For the text-containing cell, return its midpoint in [x, y] coordinate format. 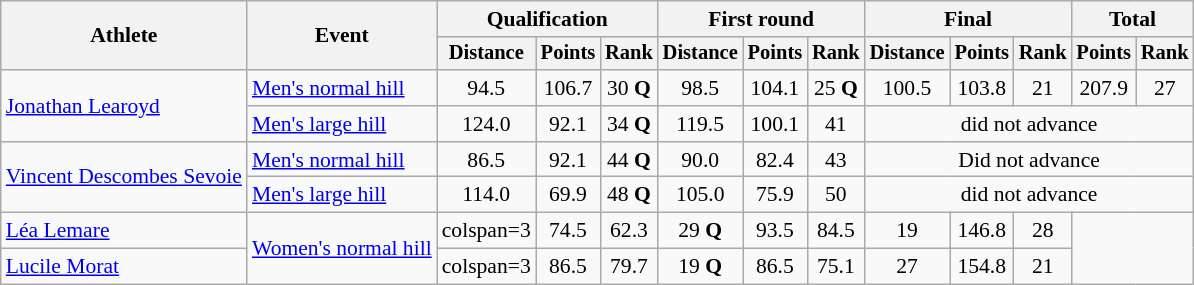
90.0 [700, 160]
105.0 [700, 195]
207.9 [1104, 88]
Jonathan Learoyd [124, 106]
106.7 [568, 88]
Vincent Descombes Sevoie [124, 178]
69.9 [568, 195]
44 Q [629, 160]
75.1 [836, 267]
30 Q [629, 88]
Women's normal hill [342, 248]
82.4 [775, 160]
Total [1133, 19]
41 [836, 124]
84.5 [836, 231]
28 [1043, 231]
146.8 [982, 231]
100.5 [908, 88]
Did not advance [1030, 160]
25 Q [836, 88]
43 [836, 160]
119.5 [700, 124]
First round [762, 19]
104.1 [775, 88]
50 [836, 195]
62.3 [629, 231]
114.0 [486, 195]
93.5 [775, 231]
19 [908, 231]
103.8 [982, 88]
Athlete [124, 36]
94.5 [486, 88]
98.5 [700, 88]
Léa Lemare [124, 231]
29 Q [700, 231]
Lucile Morat [124, 267]
Final [968, 19]
79.7 [629, 267]
124.0 [486, 124]
34 Q [629, 124]
Qualification [548, 19]
19 Q [700, 267]
74.5 [568, 231]
Event [342, 36]
100.1 [775, 124]
48 Q [629, 195]
75.9 [775, 195]
154.8 [982, 267]
